Pinpoint the cell where the given text exists, returning its [x, y] midpoint coordinate. 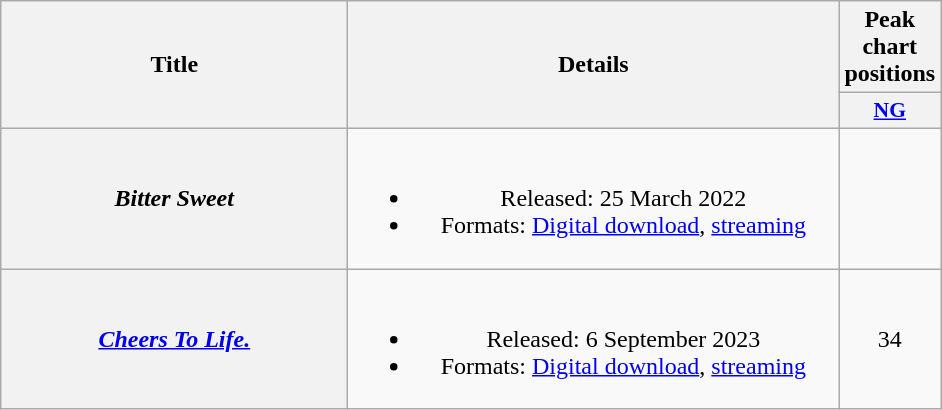
Peak chart positions [890, 47]
Details [594, 65]
Bitter Sweet [174, 198]
Released: 25 March 2022Formats: Digital download, streaming [594, 198]
NG [890, 111]
34 [890, 338]
Cheers To Life. [174, 338]
Released: 6 September 2023Formats: Digital download, streaming [594, 338]
Title [174, 65]
